Determine the (x, y) coordinate at the center of the cell enclosing the given text.  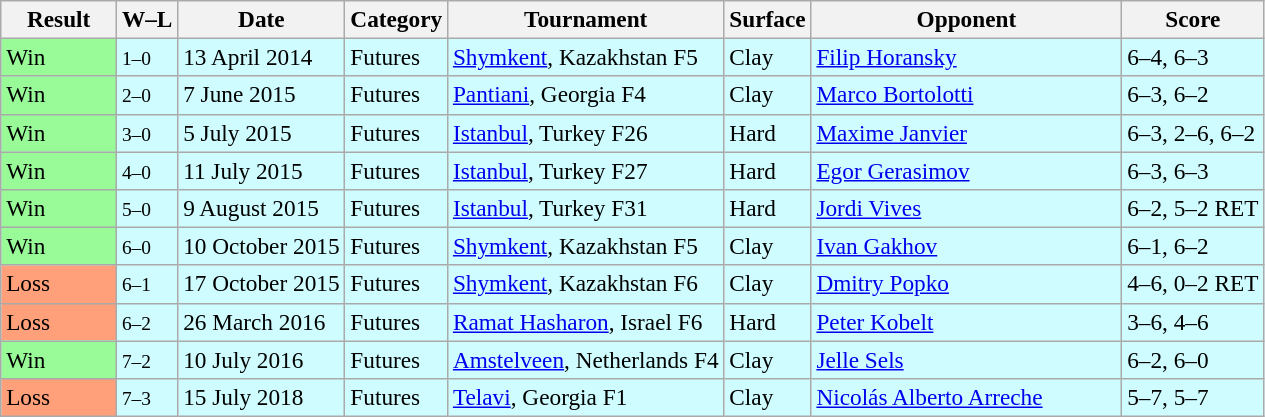
15 July 2018 (262, 397)
6–1, 6–2 (1193, 246)
Egor Gerasimov (966, 170)
11 July 2015 (262, 170)
Category (396, 19)
6–0 (148, 246)
26 March 2016 (262, 322)
6–3, 2–6, 6–2 (1193, 133)
5–7, 5–7 (1193, 397)
Shymkent, Kazakhstan F6 (586, 284)
4–6, 0–2 RET (1193, 284)
Peter Kobelt (966, 322)
6–2, 6–0 (1193, 359)
1–0 (148, 57)
6–1 (148, 284)
Score (1193, 19)
Filip Horansky (966, 57)
Ramat Hasharon, Israel F6 (586, 322)
W–L (148, 19)
Result (59, 19)
10 October 2015 (262, 246)
7–2 (148, 359)
Date (262, 19)
Marco Bortolotti (966, 95)
Istanbul, Turkey F31 (586, 208)
6–4, 6–3 (1193, 57)
Ivan Gakhov (966, 246)
Nicolás Alberto Arreche (966, 397)
17 October 2015 (262, 284)
Dmitry Popko (966, 284)
Opponent (966, 19)
6–3, 6–2 (1193, 95)
Surface (768, 19)
Maxime Janvier (966, 133)
7 June 2015 (262, 95)
Pantiani, Georgia F4 (586, 95)
6–2 (148, 322)
Istanbul, Turkey F26 (586, 133)
Jordi Vives (966, 208)
3–6, 4–6 (1193, 322)
2–0 (148, 95)
Telavi, Georgia F1 (586, 397)
3–0 (148, 133)
6–3, 6–3 (1193, 170)
Jelle Sels (966, 359)
Amstelveen, Netherlands F4 (586, 359)
Tournament (586, 19)
9 August 2015 (262, 208)
5 July 2015 (262, 133)
5–0 (148, 208)
7–3 (148, 397)
4–0 (148, 170)
6–2, 5–2 RET (1193, 208)
Istanbul, Turkey F27 (586, 170)
13 April 2014 (262, 57)
10 July 2016 (262, 359)
